Return the [x, y] coordinate for the center point of the cell that contains the specified text.  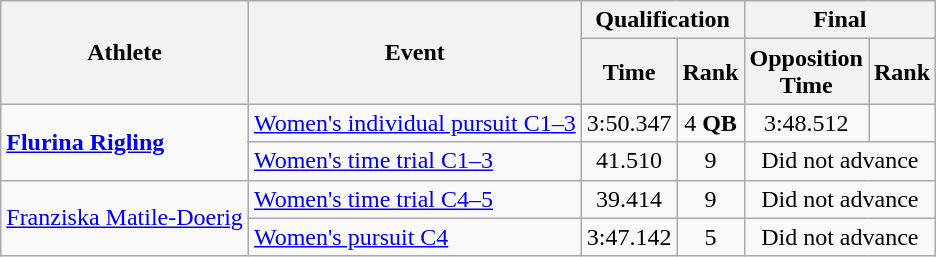
3:47.142 [629, 237]
Athlete [125, 52]
41.510 [629, 161]
5 [710, 237]
Qualification [662, 20]
3:50.347 [629, 123]
3:48.512 [806, 123]
Women's individual pursuit C1–3 [414, 123]
39.414 [629, 199]
OppositionTime [806, 72]
Women's time trial C4–5 [414, 199]
Time [629, 72]
Event [414, 52]
Flurina Rigling [125, 142]
Women's time trial C1–3 [414, 161]
Franziska Matile-Doerig [125, 218]
Final [840, 20]
4 QB [710, 123]
Women's pursuit C4 [414, 237]
